Capture the cell that displays the provided text and extract its (X, Y) central coordinate. 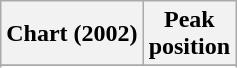
Chart (2002) (72, 34)
Peakposition (189, 34)
